Return (x, y) of the center of cell containing provided text 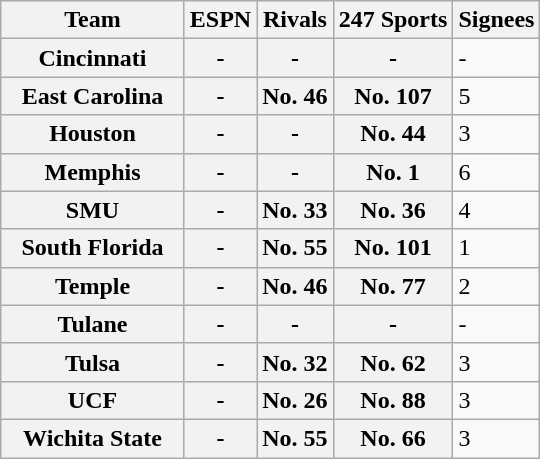
Team (93, 20)
No. 26 (295, 400)
4 (496, 210)
5 (496, 96)
Signees (496, 20)
Tulsa (93, 362)
247 Sports (393, 20)
No. 107 (393, 96)
No. 101 (393, 248)
No. 32 (295, 362)
South Florida (93, 248)
No. 66 (393, 438)
Tulane (93, 324)
Rivals (295, 20)
Memphis (93, 172)
2 (496, 286)
No. 77 (393, 286)
Cincinnati (93, 58)
East Carolina (93, 96)
No. 88 (393, 400)
No. 33 (295, 210)
No. 62 (393, 362)
No. 36 (393, 210)
Wichita State (93, 438)
6 (496, 172)
UCF (93, 400)
Houston (93, 134)
No. 1 (393, 172)
No. 44 (393, 134)
SMU (93, 210)
ESPN (220, 20)
Temple (93, 286)
1 (496, 248)
